Determine the (X, Y) coordinate at the center of the cell enclosing the given text.  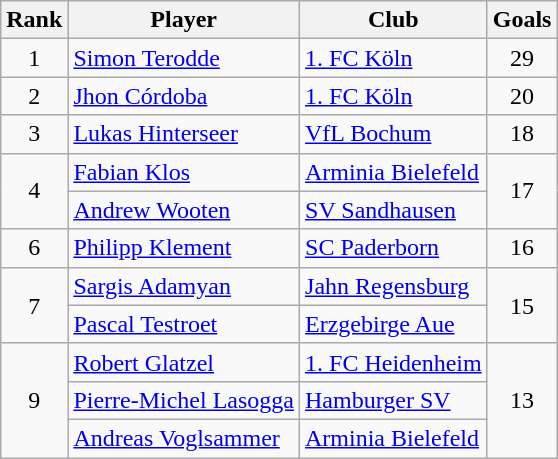
2 (34, 96)
Pascal Testroet (184, 324)
Erzgebirge Aue (394, 324)
Club (394, 20)
6 (34, 248)
9 (34, 400)
Player (184, 20)
4 (34, 191)
18 (522, 134)
15 (522, 305)
1 (34, 58)
Goals (522, 20)
Lukas Hinterseer (184, 134)
Jahn Regensburg (394, 286)
Robert Glatzel (184, 362)
20 (522, 96)
Andrew Wooten (184, 210)
1. FC Heidenheim (394, 362)
Jhon Córdoba (184, 96)
3 (34, 134)
Sargis Adamyan (184, 286)
16 (522, 248)
SC Paderborn (394, 248)
13 (522, 400)
Hamburger SV (394, 400)
Andreas Voglsammer (184, 438)
VfL Bochum (394, 134)
Philipp Klement (184, 248)
Pierre-Michel Lasogga (184, 400)
Rank (34, 20)
SV Sandhausen (394, 210)
29 (522, 58)
Fabian Klos (184, 172)
Simon Terodde (184, 58)
7 (34, 305)
17 (522, 191)
